Locate the cell with the specified text and output its [x, y] center coordinate. 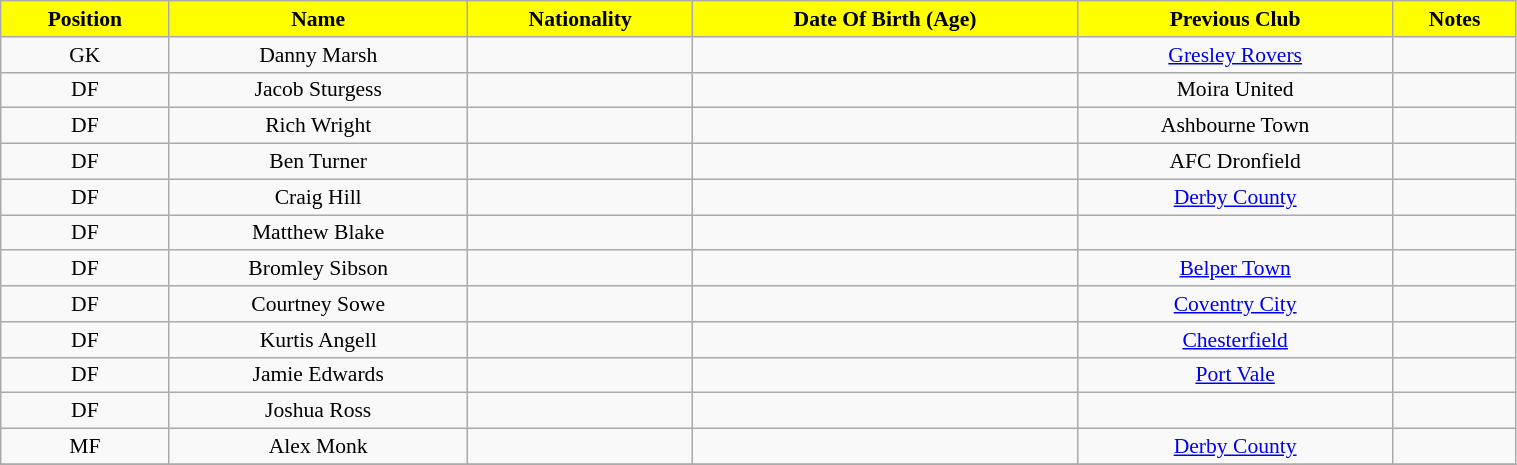
Moira United [1235, 90]
Belper Town [1235, 269]
Date Of Birth (Age) [885, 19]
Coventry City [1235, 304]
Nationality [580, 19]
Craig Hill [318, 197]
Joshua Ross [318, 411]
Ashbourne Town [1235, 126]
Chesterfield [1235, 340]
Name [318, 19]
AFC Dronfield [1235, 162]
Bromley Sibson [318, 269]
Jacob Sturgess [318, 90]
Position [85, 19]
Gresley Rovers [1235, 55]
Matthew Blake [318, 233]
Rich Wright [318, 126]
GK [85, 55]
Courtney Sowe [318, 304]
Ben Turner [318, 162]
Alex Monk [318, 447]
MF [85, 447]
Kurtis Angell [318, 340]
Notes [1454, 19]
Jamie Edwards [318, 375]
Previous Club [1235, 19]
Port Vale [1235, 375]
Danny Marsh [318, 55]
